Determine the [x, y] coordinate at the center of the cell enclosing the given text.  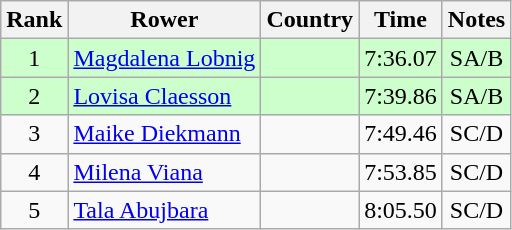
8:05.50 [401, 210]
7:53.85 [401, 172]
Maike Diekmann [164, 134]
7:36.07 [401, 58]
1 [34, 58]
4 [34, 172]
Magdalena Lobnig [164, 58]
Lovisa Claesson [164, 96]
Notes [476, 20]
Time [401, 20]
7:39.86 [401, 96]
2 [34, 96]
3 [34, 134]
7:49.46 [401, 134]
Tala Abujbara [164, 210]
5 [34, 210]
Milena Viana [164, 172]
Rower [164, 20]
Country [310, 20]
Rank [34, 20]
